From the cell containing the given text, extract its center point as (X, Y) coordinate. 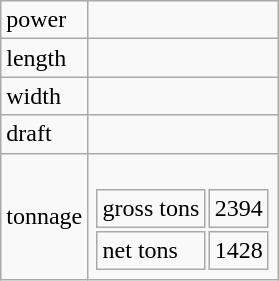
gross tons (150, 209)
tonnage (44, 216)
width (44, 96)
draft (44, 134)
2394 (240, 209)
1428 (240, 251)
net tons (150, 251)
gross tons 2394 net tons 1428 (183, 216)
power (44, 20)
length (44, 58)
